Scan for the cell matching the given text and deliver its (x, y) coordinate at center. 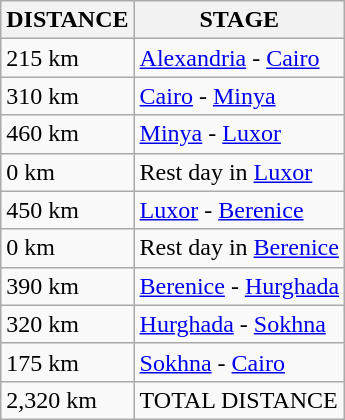
Minya - Luxor (240, 134)
Hurghada - Sokhna (240, 324)
Luxor - Berenice (240, 210)
STAGE (240, 20)
460 km (68, 134)
310 km (68, 96)
Sokhna - Cairo (240, 362)
DISTANCE (68, 20)
450 km (68, 210)
215 km (68, 58)
175 km (68, 362)
Cairo - Minya (240, 96)
Rest day in Luxor (240, 172)
Alexandria - Cairo (240, 58)
390 km (68, 286)
2,320 km (68, 400)
Rest day in Berenice (240, 248)
TOTAL DISTANCE (240, 400)
320 km (68, 324)
Berenice - Hurghada (240, 286)
